Scan for the cell matching the given text and deliver its [X, Y] coordinate at center. 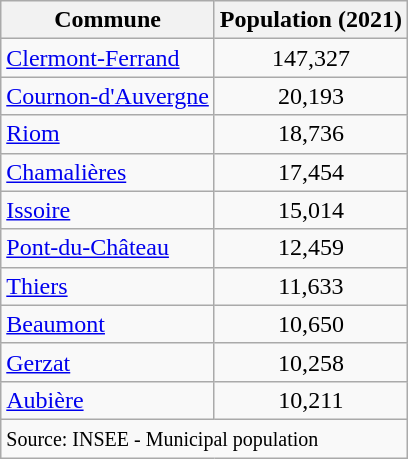
147,327 [310, 58]
17,454 [310, 172]
Issoire [108, 210]
Commune [108, 20]
Pont-du-Château [108, 248]
18,736 [310, 134]
12,459 [310, 248]
Gerzat [108, 362]
20,193 [310, 96]
Source: INSEE - Municipal population [204, 438]
10,258 [310, 362]
Thiers [108, 286]
10,211 [310, 400]
Cournon-d'Auvergne [108, 96]
Aubière [108, 400]
Population (2021) [310, 20]
Beaumont [108, 324]
11,633 [310, 286]
10,650 [310, 324]
Clermont-Ferrand [108, 58]
15,014 [310, 210]
Chamalières [108, 172]
Riom [108, 134]
